Capture the cell that displays the provided text and extract its (X, Y) central coordinate. 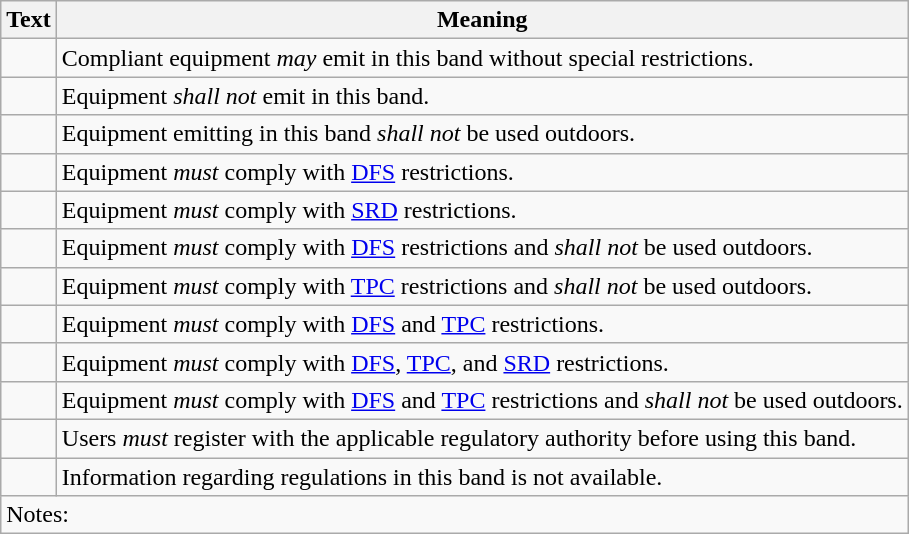
Meaning (482, 20)
Equipment must comply with DFS and TPC restrictions and shall not be used outdoors. (482, 400)
Compliant equipment may emit in this band without special restrictions. (482, 58)
Equipment shall not emit in this band. (482, 96)
Information regarding regulations in this band is not available. (482, 477)
Notes: (455, 515)
Equipment must comply with DFS restrictions. (482, 172)
Equipment must comply with TPC restrictions and shall not be used outdoors. (482, 286)
Text (29, 20)
Equipment must comply with DFS, TPC, and SRD restrictions. (482, 362)
Equipment must comply with DFS restrictions and shall not be used outdoors. (482, 248)
Equipment must comply with SRD restrictions. (482, 210)
Equipment must comply with DFS and TPC restrictions. (482, 324)
Equipment emitting in this band shall not be used outdoors. (482, 134)
Users must register with the applicable regulatory authority before using this band. (482, 438)
